Identify which cell holds the provided text, then report its (x, y) central coordinate. 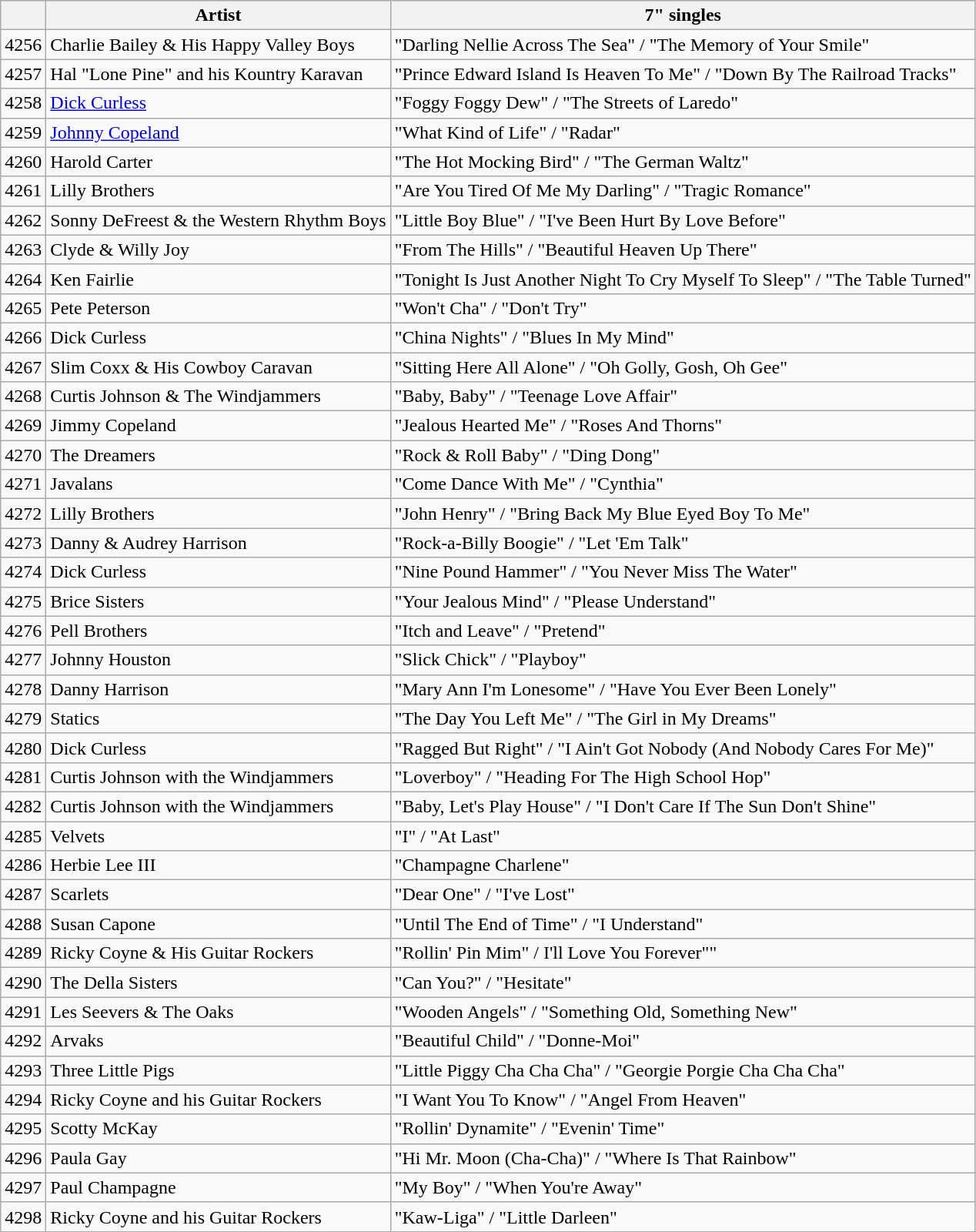
4267 (23, 367)
"What Kind of Life" / "Radar" (683, 132)
"Rollin' Dynamite" / "Evenin' Time" (683, 1129)
"I" / "At Last" (683, 835)
Arvaks (219, 1041)
"Rock-a-Billy Boogie" / "Let 'Em Talk" (683, 543)
4298 (23, 1217)
Artist (219, 15)
"Loverboy" / "Heading For The High School Hop" (683, 777)
Slim Coxx & His Cowboy Caravan (219, 367)
"From The Hills" / "Beautiful Heaven Up There" (683, 249)
4275 (23, 601)
Les Seevers & The Oaks (219, 1012)
4268 (23, 397)
4270 (23, 455)
"Prince Edward Island Is Heaven To Me" / "Down By The Railroad Tracks" (683, 74)
"Rollin' Pin Mim" / I'll Love You Forever"" (683, 953)
"Until The End of Time" / "I Understand" (683, 924)
"Ragged But Right" / "I Ain't Got Nobody (And Nobody Cares For Me)" (683, 748)
Pell Brothers (219, 631)
4280 (23, 748)
4259 (23, 132)
"The Hot Mocking Bird" / "The German Waltz" (683, 162)
4291 (23, 1012)
4258 (23, 103)
4263 (23, 249)
Pete Peterson (219, 308)
"China Nights" / "Blues In My Mind" (683, 337)
Danny & Audrey Harrison (219, 543)
4295 (23, 1129)
Herbie Lee III (219, 865)
Clyde & Willy Joy (219, 249)
4282 (23, 806)
4290 (23, 983)
4260 (23, 162)
Harold Carter (219, 162)
"John Henry" / "Bring Back My Blue Eyed Boy To Me" (683, 514)
"Tonight Is Just Another Night To Cry Myself To Sleep" / "The Table Turned" (683, 279)
4286 (23, 865)
"Your Jealous Mind" / "Please Understand" (683, 601)
Ken Fairlie (219, 279)
Sonny DeFreest & the Western Rhythm Boys (219, 220)
4285 (23, 835)
Velvets (219, 835)
Scarlets (219, 895)
"Won't Cha" / "Don't Try" (683, 308)
"Hi Mr. Moon (Cha-Cha)" / "Where Is That Rainbow" (683, 1158)
Susan Capone (219, 924)
"The Day You Left Me" / "The Girl in My Dreams" (683, 718)
"Kaw-Liga" / "Little Darleen" (683, 1217)
4266 (23, 337)
The Della Sisters (219, 983)
4287 (23, 895)
4281 (23, 777)
4261 (23, 191)
4297 (23, 1187)
4288 (23, 924)
Danny Harrison (219, 689)
"Champagne Charlene" (683, 865)
4277 (23, 660)
4274 (23, 572)
Paul Champagne (219, 1187)
"Foggy Foggy Dew" / "The Streets of Laredo" (683, 103)
Brice Sisters (219, 601)
"Can You?" / "Hesitate" (683, 983)
4276 (23, 631)
Jimmy Copeland (219, 426)
"Slick Chick" / "Playboy" (683, 660)
4289 (23, 953)
4293 (23, 1070)
4272 (23, 514)
"Little Piggy Cha Cha Cha" / "Georgie Porgie Cha Cha Cha" (683, 1070)
"My Boy" / "When You're Away" (683, 1187)
Javalans (219, 484)
"Wooden Angels" / "Something Old, Something New" (683, 1012)
Johnny Copeland (219, 132)
"Sitting Here All Alone" / "Oh Golly, Gosh, Oh Gee" (683, 367)
4269 (23, 426)
Paula Gay (219, 1158)
4296 (23, 1158)
"I Want You To Know" / "Angel From Heaven" (683, 1100)
"Baby, Baby" / "Teenage Love Affair" (683, 397)
4257 (23, 74)
4264 (23, 279)
"Beautiful Child" / "Donne-Moi" (683, 1041)
4292 (23, 1041)
4271 (23, 484)
"Rock & Roll Baby" / "Ding Dong" (683, 455)
Johnny Houston (219, 660)
4265 (23, 308)
4279 (23, 718)
"Dear One" / "I've Lost" (683, 895)
"Little Boy Blue" / "I've Been Hurt By Love Before" (683, 220)
Scotty McKay (219, 1129)
"Are You Tired Of Me My Darling" / "Tragic Romance" (683, 191)
Statics (219, 718)
"Baby, Let's Play House" / "I Don't Care If The Sun Don't Shine" (683, 806)
Curtis Johnson & The Windjammers (219, 397)
"Come Dance With Me" / "Cynthia" (683, 484)
Three Little Pigs (219, 1070)
Hal "Lone Pine" and his Kountry Karavan (219, 74)
4294 (23, 1100)
Charlie Bailey & His Happy Valley Boys (219, 45)
7" singles (683, 15)
"Jealous Hearted Me" / "Roses And Thorns" (683, 426)
4256 (23, 45)
The Dreamers (219, 455)
"Itch and Leave" / "Pretend" (683, 631)
4278 (23, 689)
"Nine Pound Hammer" / "You Never Miss The Water" (683, 572)
Ricky Coyne & His Guitar Rockers (219, 953)
"Darling Nellie Across The Sea" / "The Memory of Your Smile" (683, 45)
4262 (23, 220)
4273 (23, 543)
"Mary Ann I'm Lonesome" / "Have You Ever Been Lonely" (683, 689)
